For the text-containing cell, return its midpoint in (X, Y) coordinate format. 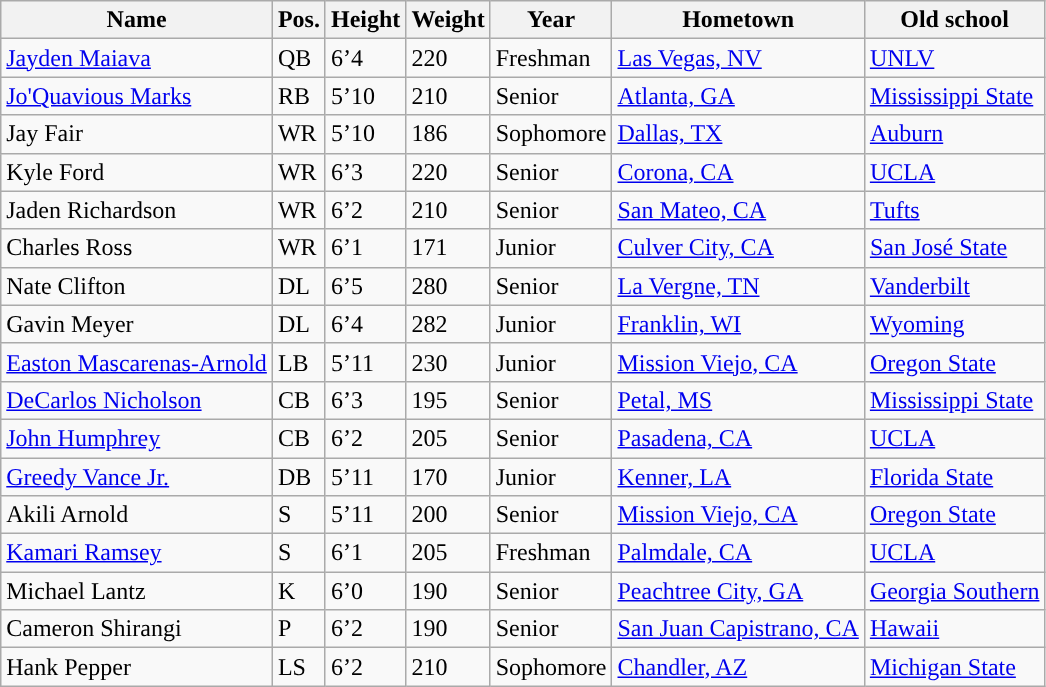
Pos. (298, 20)
6’5 (365, 286)
Height (365, 20)
K (298, 591)
Hometown (738, 20)
Florida State (954, 477)
Culver City, CA (738, 248)
Akili Arnold (137, 515)
La Vergne, TN (738, 286)
Petal, MS (738, 400)
Jay Fair (137, 134)
Old school (954, 20)
170 (448, 477)
Las Vegas, NV (738, 58)
John Humphrey (137, 438)
LS (298, 667)
Auburn (954, 134)
Kenner, LA (738, 477)
Georgia Southern (954, 591)
230 (448, 362)
Kamari Ramsey (137, 553)
Jaden Richardson (137, 210)
Hank Pepper (137, 667)
QB (298, 58)
Vanderbilt (954, 286)
195 (448, 400)
171 (448, 248)
LB (298, 362)
Jo'Quavious Marks (137, 96)
San José State (954, 248)
UNLV (954, 58)
186 (448, 134)
282 (448, 324)
Michael Lantz (137, 591)
Charles Ross (137, 248)
Weight (448, 20)
Easton Mascarenas-Arnold (137, 362)
Tufts (954, 210)
San Juan Capistrano, CA (738, 629)
Greedy Vance Jr. (137, 477)
Wyoming (954, 324)
DeCarlos Nicholson (137, 400)
280 (448, 286)
200 (448, 515)
Jayden Maiava (137, 58)
Chandler, AZ (738, 667)
Hawaii (954, 629)
Atlanta, GA (738, 96)
Franklin, WI (738, 324)
Corona, CA (738, 172)
Michigan State (954, 667)
Peachtree City, GA (738, 591)
Gavin Meyer (137, 324)
Palmdale, CA (738, 553)
San Mateo, CA (738, 210)
Kyle Ford (137, 172)
Cameron Shirangi (137, 629)
RB (298, 96)
Dallas, TX (738, 134)
DB (298, 477)
Pasadena, CA (738, 438)
P (298, 629)
Nate Clifton (137, 286)
Year (551, 20)
6’0 (365, 591)
Name (137, 20)
